Provide the [x, y] coordinate of the cell's center where the given text is located.  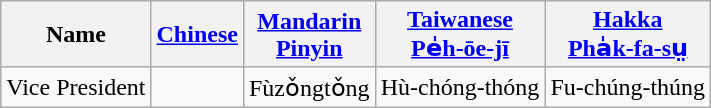
MandarinPinyin [309, 34]
Fùzǒngtǒng [309, 87]
HakkaPha̍k-fa-sṳ [628, 34]
Fu-chúng-thúng [628, 87]
Vice President [76, 87]
Name [76, 34]
TaiwanesePe̍h-ōe-jī [460, 34]
Hù-chóng-thóng [460, 87]
Chinese [197, 34]
